Scan for the cell matching the given text and deliver its (x, y) coordinate at center. 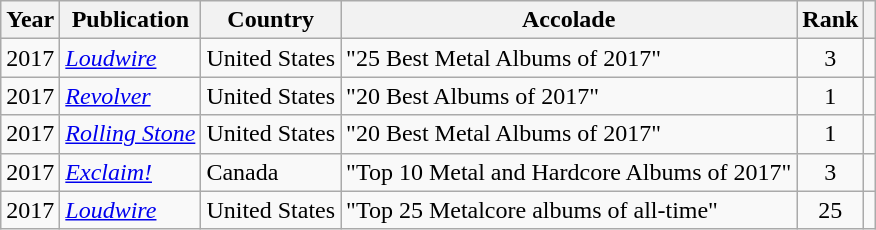
Rolling Stone (130, 134)
"20 Best Albums of 2017" (569, 96)
Rank (830, 20)
"Top 10 Metal and Hardcore Albums of 2017" (569, 172)
Year (30, 20)
Exclaim! (130, 172)
Canada (271, 172)
"20 Best Metal Albums of 2017" (569, 134)
Country (271, 20)
"25 Best Metal Albums of 2017" (569, 58)
Publication (130, 20)
Accolade (569, 20)
25 (830, 210)
"Top 25 Metalcore albums of all-time" (569, 210)
Revolver (130, 96)
